Scan for the cell matching the given text and deliver its [X, Y] coordinate at center. 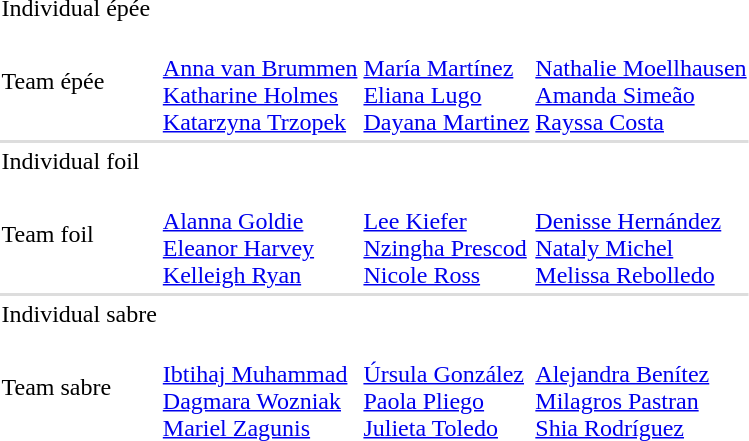
María MartínezEliana LugoDayana Martinez [446, 82]
Alanna GoldieEleanor HarveyKelleigh Ryan [260, 234]
Individual foil [79, 161]
Nathalie MoellhausenAmanda SimeãoRayssa Costa [641, 82]
Lee KieferNzingha PrescodNicole Ross [446, 234]
Individual sabre [79, 314]
Denisse HernándezNataly MichelMelissa Rebolledo [641, 234]
Anna van BrummenKatharine HolmesKatarzyna Trzopek [260, 82]
Team foil [79, 234]
Team épée [79, 82]
